Scan for the cell matching the given text and deliver its (x, y) coordinate at center. 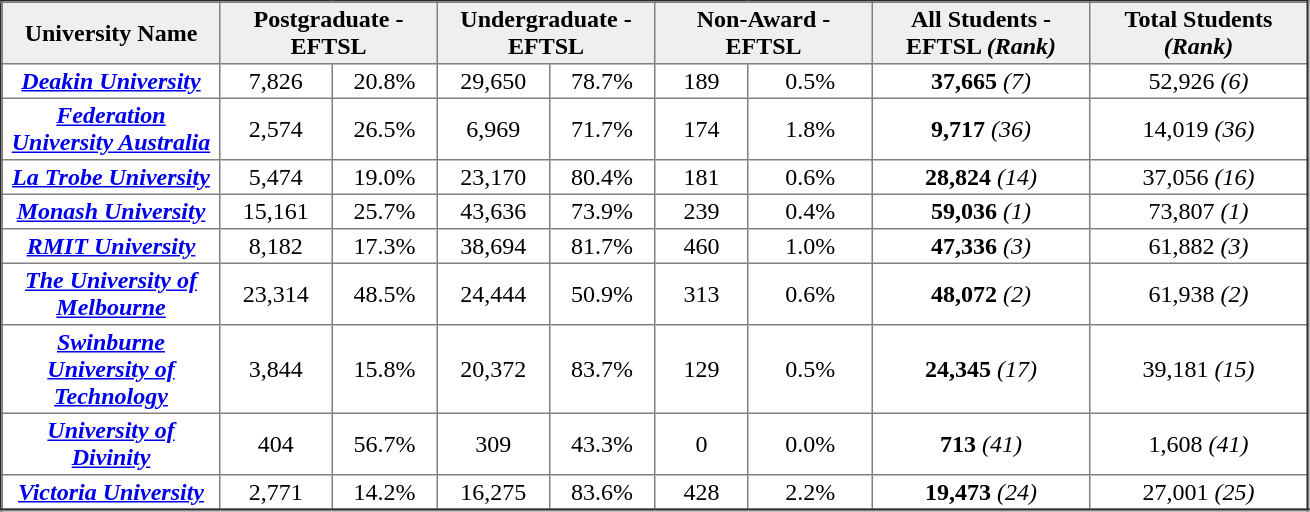
1.8% (810, 129)
1,608 (41) (1199, 444)
25.7% (385, 211)
16,275 (493, 492)
428 (702, 492)
78.7% (602, 81)
All Students - EFTSL (Rank) (981, 33)
27,001 (25) (1199, 492)
The University of Melbourne (111, 294)
59,036 (1) (981, 211)
0.4% (810, 211)
189 (702, 81)
5,474 (276, 177)
3,844 (276, 369)
313 (702, 294)
15.8% (385, 369)
181 (702, 177)
20.8% (385, 81)
8,182 (276, 246)
29,650 (493, 81)
71.7% (602, 129)
2,771 (276, 492)
50.9% (602, 294)
309 (493, 444)
Deakin University (111, 81)
RMIT University (111, 246)
15,161 (276, 211)
University of Divinity (111, 444)
Swinburne University of Technology (111, 369)
39,181 (15) (1199, 369)
19.0% (385, 177)
17.3% (385, 246)
47,336 (3) (981, 246)
129 (702, 369)
1.0% (810, 246)
48.5% (385, 294)
37,056 (16) (1199, 177)
Monash University (111, 211)
26.5% (385, 129)
6,969 (493, 129)
28,824 (14) (981, 177)
23,314 (276, 294)
La Trobe University (111, 177)
61,938 (2) (1199, 294)
52,926 (6) (1199, 81)
Federation University Australia (111, 129)
20,372 (493, 369)
2.2% (810, 492)
0.0% (810, 444)
56.7% (385, 444)
80.4% (602, 177)
Victoria University (111, 492)
Undergraduate - EFTSL (546, 33)
7,826 (276, 81)
73,807 (1) (1199, 211)
Non-Award - EFTSL (764, 33)
174 (702, 129)
713 (41) (981, 444)
48,072 (2) (981, 294)
23,170 (493, 177)
83.6% (602, 492)
9,717 (36) (981, 129)
81.7% (602, 246)
61,882 (3) (1199, 246)
Postgraduate - EFTSL (329, 33)
37,665 (7) (981, 81)
43.3% (602, 444)
2,574 (276, 129)
73.9% (602, 211)
83.7% (602, 369)
24,444 (493, 294)
0 (702, 444)
University Name (111, 33)
404 (276, 444)
19,473 (24) (981, 492)
38,694 (493, 246)
43,636 (493, 211)
24,345 (17) (981, 369)
14.2% (385, 492)
Total Students (Rank) (1199, 33)
460 (702, 246)
14,019 (36) (1199, 129)
239 (702, 211)
